Extract the [X, Y] coordinate from the center of the cell holding the provided text.  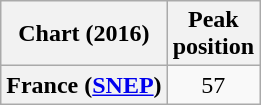
57 [213, 85]
Peak position [213, 34]
France (SNEP) [84, 85]
Chart (2016) [84, 34]
